Scan for the cell matching the given text and deliver its [X, Y] coordinate at center. 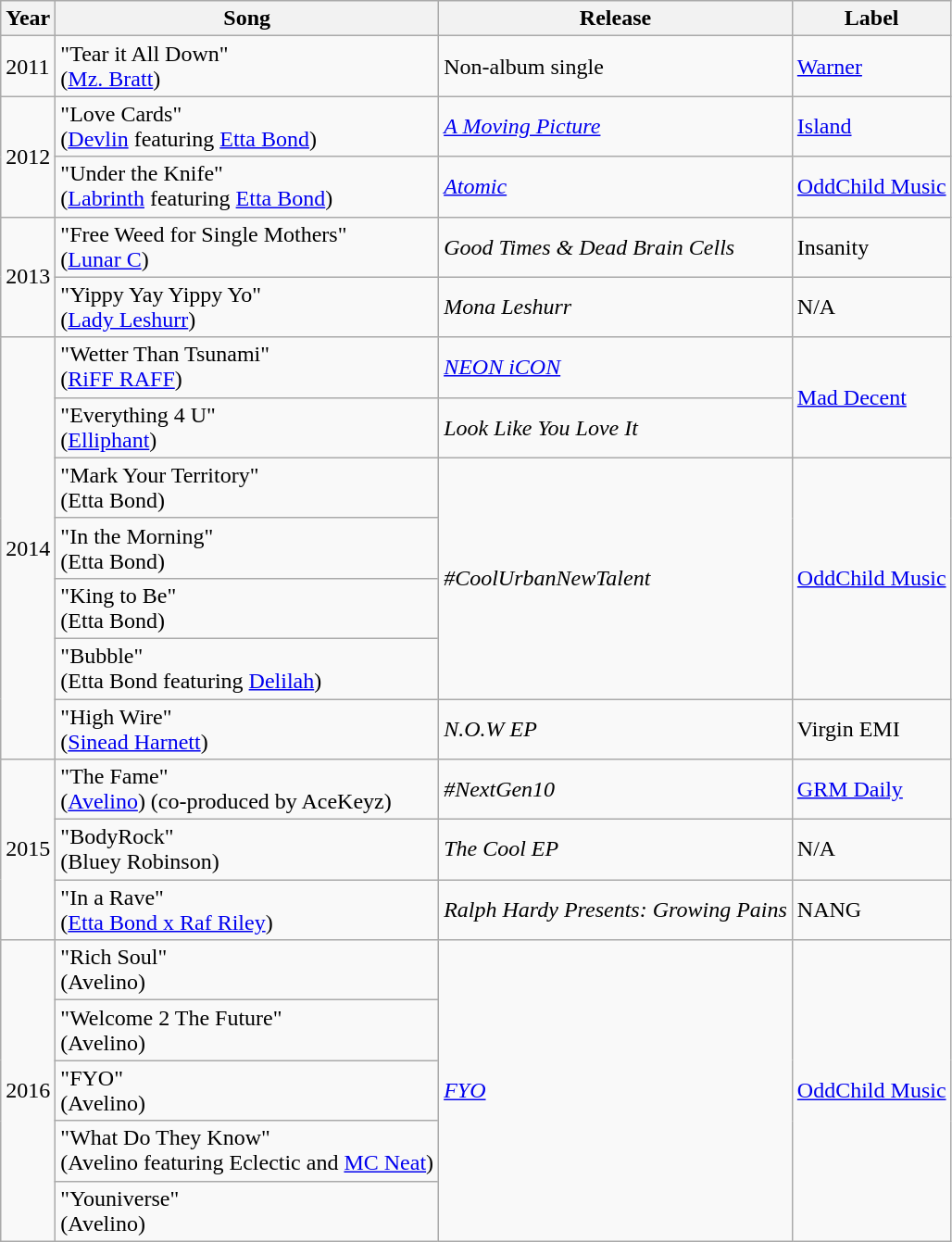
FYO [616, 1091]
"Rich Soul"(Avelino) [247, 971]
"Love Cards"(Devlin featuring Etta Bond) [247, 126]
Mona Leshurr [616, 307]
"FYO"(Avelino) [247, 1091]
"Bubble"(Etta Bond featuring Delilah) [247, 669]
NANG [871, 910]
2015 [28, 850]
The Cool EP [616, 850]
2013 [28, 277]
"In a Rave"(Etta Bond x Raf Riley) [247, 910]
Release [616, 19]
"Under the Knife"(Labrinth featuring Etta Bond) [247, 187]
Song [247, 19]
"Mark Your Territory"(Etta Bond) [247, 487]
#CoolUrbanNewTalent [616, 578]
Ralph Hardy Presents: Growing Pains [616, 910]
N.O.W EP [616, 728]
Good Times & Dead Brain Cells [616, 246]
A Moving Picture [616, 126]
Island [871, 126]
"Youniverse"(Avelino) [247, 1211]
"BodyRock"(Bluey Robinson) [247, 850]
Warner [871, 67]
"Free Weed for Single Mothers"(Lunar C) [247, 246]
2011 [28, 67]
Insanity [871, 246]
Non-album single [616, 67]
GRM Daily [871, 789]
2012 [28, 157]
"Everything 4 U"(Elliphant) [247, 428]
Virgin EMI [871, 728]
2016 [28, 1091]
"High Wire"(Sinead Harnett) [247, 728]
"What Do They Know"(Avelino featuring Eclectic and MC Neat) [247, 1150]
"Welcome 2 The Future"(Avelino) [247, 1030]
Look Like You Love It [616, 428]
Mad Decent [871, 397]
Atomic [616, 187]
"The Fame"(Avelino) (co-produced by AceKeyz) [247, 789]
NEON iCON [616, 367]
2014 [28, 548]
"Yippy Yay Yippy Yo"(Lady Leshurr) [247, 307]
Year [28, 19]
"In the Morning"(Etta Bond) [247, 548]
"King to Be"(Etta Bond) [247, 608]
Label [871, 19]
#NextGen10 [616, 789]
"Wetter Than Tsunami"(RiFF RAFF) [247, 367]
"Tear it All Down"(Mz. Bratt) [247, 67]
